Capture the cell that displays the provided text and extract its [x, y] central coordinate. 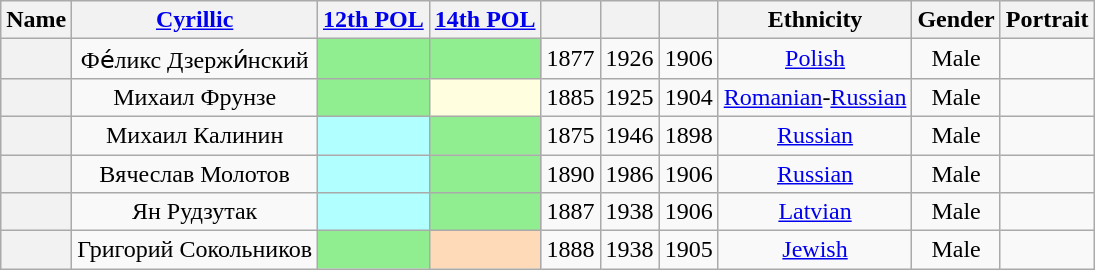
Вячеслав Молотов [195, 173]
14th POL [485, 20]
Cyrillic [195, 20]
1926 [630, 59]
1875 [570, 135]
Ян Рудзутак [195, 212]
Gender [956, 20]
1888 [570, 250]
1898 [688, 135]
1904 [688, 97]
1905 [688, 250]
1890 [570, 173]
Григорий Сокольников [195, 250]
Name [36, 20]
1986 [630, 173]
1925 [630, 97]
1946 [630, 135]
Михаил Фрунзе [195, 97]
Polish [815, 59]
Portrait [1047, 20]
Фе́ликс Дзержи́нский [195, 59]
Romanian-Russian [815, 97]
12th POL [374, 20]
Ethnicity [815, 20]
Михаил Калинин [195, 135]
Jewish [815, 250]
Latvian [815, 212]
1885 [570, 97]
1887 [570, 212]
1877 [570, 59]
